Locate the cell with the specified text and output its (X, Y) center coordinate. 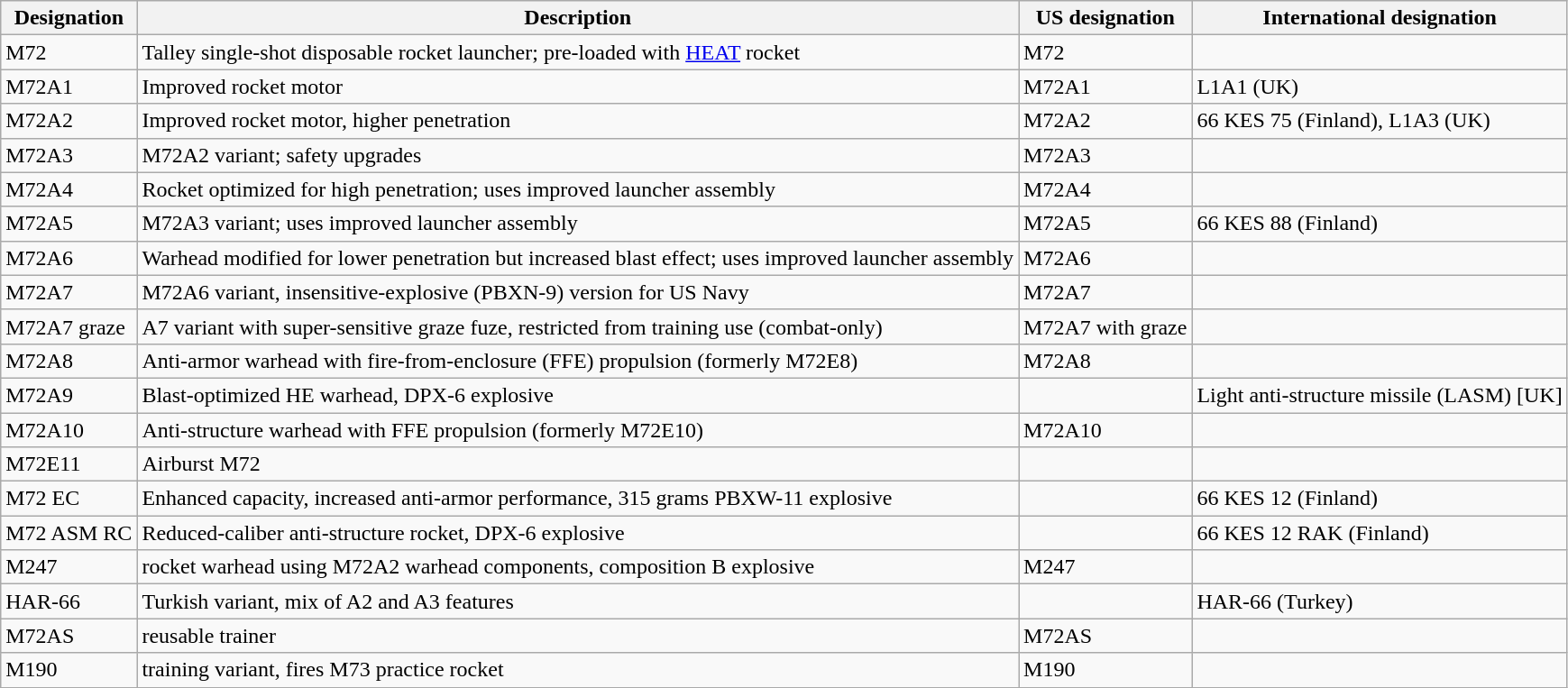
M72A6 variant, insensitive-explosive (PBXN-9) version for US Navy (578, 292)
Rocket optimized for high penetration; uses improved launcher assembly (578, 189)
66 KES 12 RAK (Finland) (1380, 533)
66 KES 75 (Finland), L1A3 (UK) (1380, 121)
M72A9 (69, 395)
Airburst M72 (578, 464)
Blast-optimized HE warhead, DPX-6 explosive (578, 395)
Designation (69, 18)
training variant, fires M73 practice rocket (578, 670)
rocket warhead using M72A2 warhead components, composition B explosive (578, 567)
Anti-armor warhead with fire-from-enclosure (FFE) propulsion (formerly M72E8) (578, 361)
L1A1 (UK) (1380, 87)
Light anti-structure missile (LASM) [UK] (1380, 395)
M72A2 variant; safety upgrades (578, 155)
Warhead modified for lower penetration but increased blast effect; uses improved launcher assembly (578, 258)
Improved rocket motor, higher penetration (578, 121)
M72 EC (69, 499)
Reduced-caliber anti-structure rocket, DPX-6 explosive (578, 533)
International designation (1380, 18)
Talley single-shot disposable rocket launcher; pre-loaded with HEAT rocket (578, 52)
M72A7 with graze (1105, 326)
M72A3 variant; uses improved launcher assembly (578, 224)
US designation (1105, 18)
66 KES 88 (Finland) (1380, 224)
Description (578, 18)
M72 ASM RC (69, 533)
HAR-66 (Turkey) (1380, 601)
A7 variant with super-sensitive graze fuze, restricted from training use (combat-only) (578, 326)
reusable trainer (578, 636)
Enhanced capacity, increased anti-armor performance, 315 grams PBXW-11 explosive (578, 499)
66 KES 12 (Finland) (1380, 499)
Anti-structure warhead with FFE propulsion (formerly M72E10) (578, 430)
M72A7 graze (69, 326)
M72E11 (69, 464)
Turkish variant, mix of A2 and A3 features (578, 601)
HAR-66 (69, 601)
Improved rocket motor (578, 87)
